Determine the (X, Y) coordinate at the center of the cell enclosing the given text.  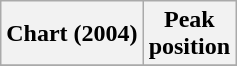
Peak position (189, 34)
Chart (2004) (72, 34)
